Pinpoint the cell where the given text exists, returning its [x, y] midpoint coordinate. 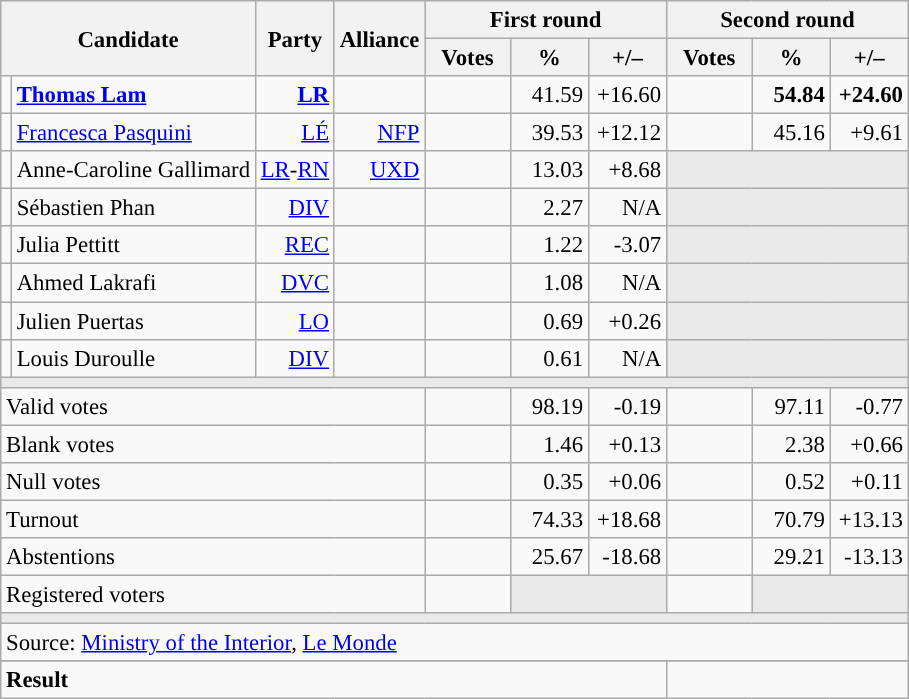
0.69 [549, 321]
Julien Puertas [133, 321]
Francesca Pasquini [133, 133]
DVC [294, 283]
-0.19 [627, 406]
Registered voters [213, 594]
Null votes [213, 482]
70.79 [791, 519]
REC [294, 245]
-13.13 [869, 557]
+24.60 [869, 95]
UXD [379, 170]
Julia Pettitt [133, 245]
Louis Duroulle [133, 358]
1.22 [549, 245]
45.16 [791, 133]
54.84 [791, 95]
74.33 [549, 519]
+12.12 [627, 133]
+9.61 [869, 133]
Alliance [379, 38]
1.08 [549, 283]
Sébastien Phan [133, 208]
Second round [787, 20]
1.46 [549, 444]
0.52 [791, 482]
+0.11 [869, 482]
Candidate [128, 38]
39.53 [549, 133]
+18.68 [627, 519]
LR [294, 95]
Thomas Lam [133, 95]
NFP [379, 133]
-0.77 [869, 406]
LÉ [294, 133]
First round [546, 20]
+13.13 [869, 519]
Blank votes [213, 444]
13.03 [549, 170]
2.38 [791, 444]
98.19 [549, 406]
Valid votes [213, 406]
+16.60 [627, 95]
41.59 [549, 95]
+0.26 [627, 321]
+8.68 [627, 170]
+0.06 [627, 482]
Abstentions [213, 557]
-18.68 [627, 557]
29.21 [791, 557]
Anne-Caroline Gallimard [133, 170]
0.61 [549, 358]
Turnout [213, 519]
97.11 [791, 406]
Party [294, 38]
+0.66 [869, 444]
0.35 [549, 482]
LO [294, 321]
Ahmed Lakrafi [133, 283]
25.67 [549, 557]
LR-RN [294, 170]
Result [334, 680]
Source: Ministry of the Interior, Le Monde [455, 643]
2.27 [549, 208]
+0.13 [627, 444]
-3.07 [627, 245]
